Search for the cell housing the specified text and yield its (X, Y) center coordinate. 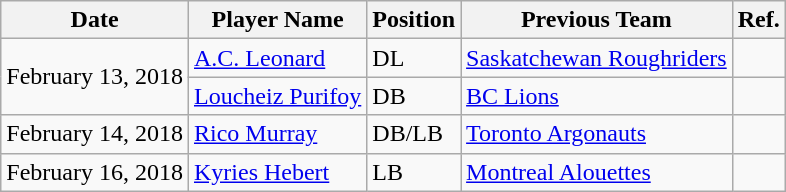
Kyries Hebert (277, 172)
Rico Murray (277, 134)
Position (414, 20)
DL (414, 58)
February 16, 2018 (95, 172)
DB (414, 96)
Toronto Argonauts (597, 134)
LB (414, 172)
Previous Team (597, 20)
Ref. (758, 20)
Player Name (277, 20)
February 14, 2018 (95, 134)
Montreal Alouettes (597, 172)
Date (95, 20)
February 13, 2018 (95, 77)
A.C. Leonard (277, 58)
DB/LB (414, 134)
BC Lions (597, 96)
Saskatchewan Roughriders (597, 58)
Loucheiz Purifoy (277, 96)
